Identify which cell holds the provided text, then report its (x, y) central coordinate. 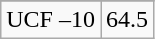
UCF –10 (51, 20)
64.5 (126, 20)
